Output the (x, y) coordinate of the center of the cell containing the given text.  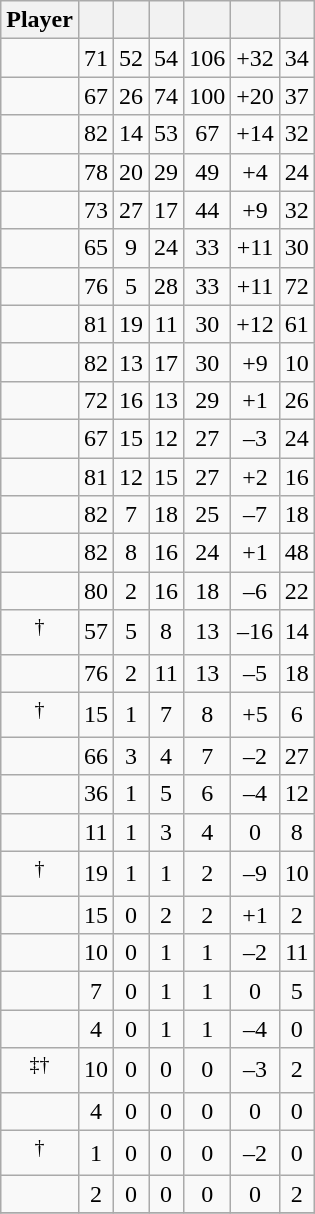
48 (296, 553)
9 (132, 248)
+20 (256, 96)
+32 (256, 58)
44 (208, 210)
25 (208, 515)
106 (208, 58)
–6 (256, 591)
28 (166, 286)
53 (166, 134)
78 (96, 172)
22 (296, 591)
–5 (256, 673)
49 (208, 172)
+12 (256, 324)
Player (40, 20)
+2 (256, 477)
73 (96, 210)
71 (96, 58)
–9 (256, 874)
52 (132, 58)
+5 (256, 714)
80 (96, 591)
+4 (256, 172)
–7 (256, 515)
74 (166, 96)
20 (132, 172)
37 (296, 96)
34 (296, 58)
–16 (256, 632)
54 (166, 58)
61 (296, 324)
65 (96, 248)
100 (208, 96)
‡† (40, 1070)
36 (96, 794)
+14 (256, 134)
66 (96, 756)
57 (96, 632)
